For the text-containing cell, return its midpoint in (x, y) coordinate format. 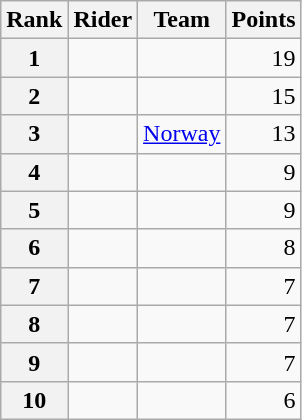
Rank (34, 20)
2 (34, 96)
Rider (103, 20)
Team (182, 20)
Points (264, 20)
19 (264, 58)
4 (34, 172)
5 (34, 210)
Norway (182, 134)
1 (34, 58)
15 (264, 96)
13 (264, 134)
3 (34, 134)
10 (34, 400)
